For the text-containing cell, return its midpoint in [x, y] coordinate format. 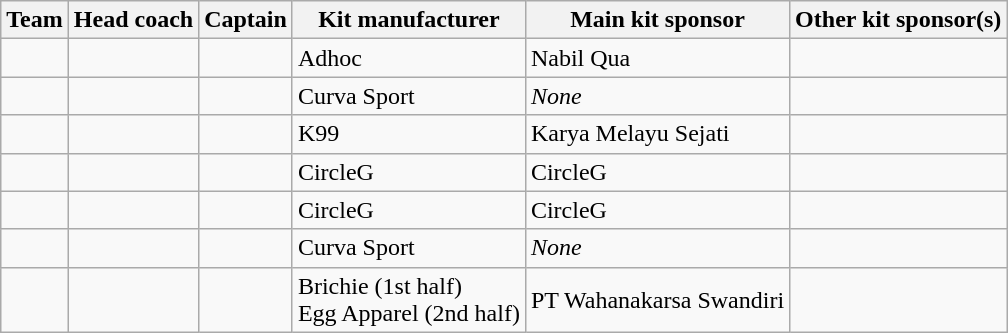
Captain [246, 20]
Adhoc [408, 58]
Nabil Qua [657, 58]
Brichie (1st half) Egg Apparel (2nd half) [408, 300]
Head coach [133, 20]
Other kit sponsor(s) [898, 20]
PT Wahanakarsa Swandiri [657, 300]
Team [35, 20]
Kit manufacturer [408, 20]
Karya Melayu Sejati [657, 134]
Main kit sponsor [657, 20]
K99 [408, 134]
